Output the [X, Y] coordinate of the center of the cell containing the given text.  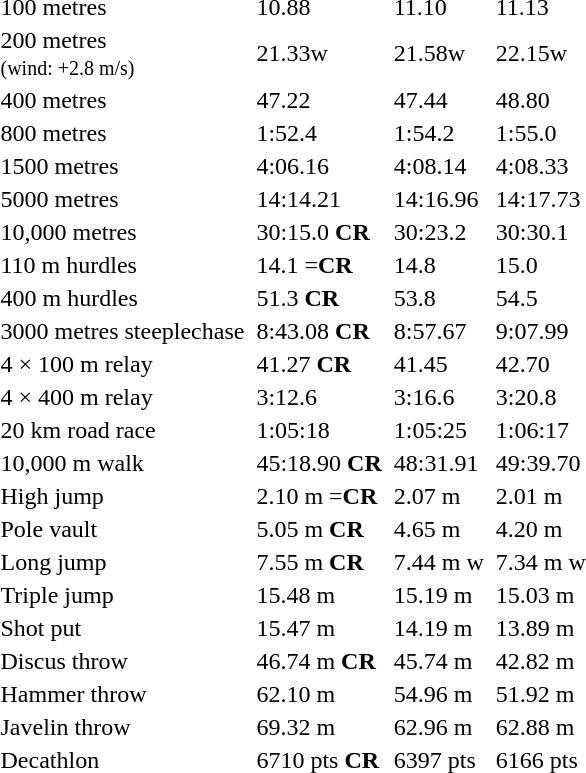
2.10 m =CR [319, 496]
14.1 =CR [319, 265]
62.96 m [438, 727]
4.65 m [438, 529]
1:54.2 [438, 133]
45:18.90 CR [319, 463]
21.33w [319, 54]
2.07 m [438, 496]
47.22 [319, 100]
41.45 [438, 364]
14.8 [438, 265]
51.3 CR [319, 298]
53.8 [438, 298]
7.44 m w [438, 562]
15.19 m [438, 595]
1:52.4 [319, 133]
15.48 m [319, 595]
8:57.67 [438, 331]
45.74 m [438, 661]
62.10 m [319, 694]
14.19 m [438, 628]
3:12.6 [319, 397]
14:14.21 [319, 199]
48:31.91 [438, 463]
5.05 m CR [319, 529]
15.47 m [319, 628]
1:05:25 [438, 430]
46.74 m CR [319, 661]
14:16.96 [438, 199]
54.96 m [438, 694]
69.32 m [319, 727]
21.58w [438, 54]
41.27 CR [319, 364]
4:08.14 [438, 166]
30:23.2 [438, 232]
4:06.16 [319, 166]
47.44 [438, 100]
1:05:18 [319, 430]
8:43.08 CR [319, 331]
30:15.0 CR [319, 232]
3:16.6 [438, 397]
7.55 m CR [319, 562]
